Output the [x, y] coordinate of the center of the cell containing the given text.  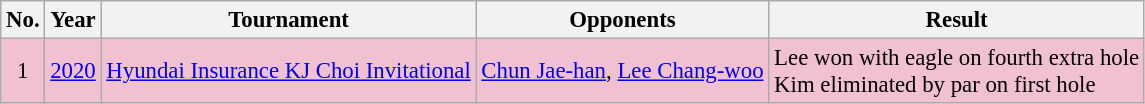
Tournament [288, 20]
Lee won with eagle on fourth extra holeKim eliminated by par on first hole [957, 72]
1 [23, 72]
Hyundai Insurance KJ Choi Invitational [288, 72]
Result [957, 20]
Opponents [622, 20]
2020 [73, 72]
Chun Jae-han, Lee Chang-woo [622, 72]
No. [23, 20]
Year [73, 20]
